From the cell containing the given text, extract its center point as [x, y] coordinate. 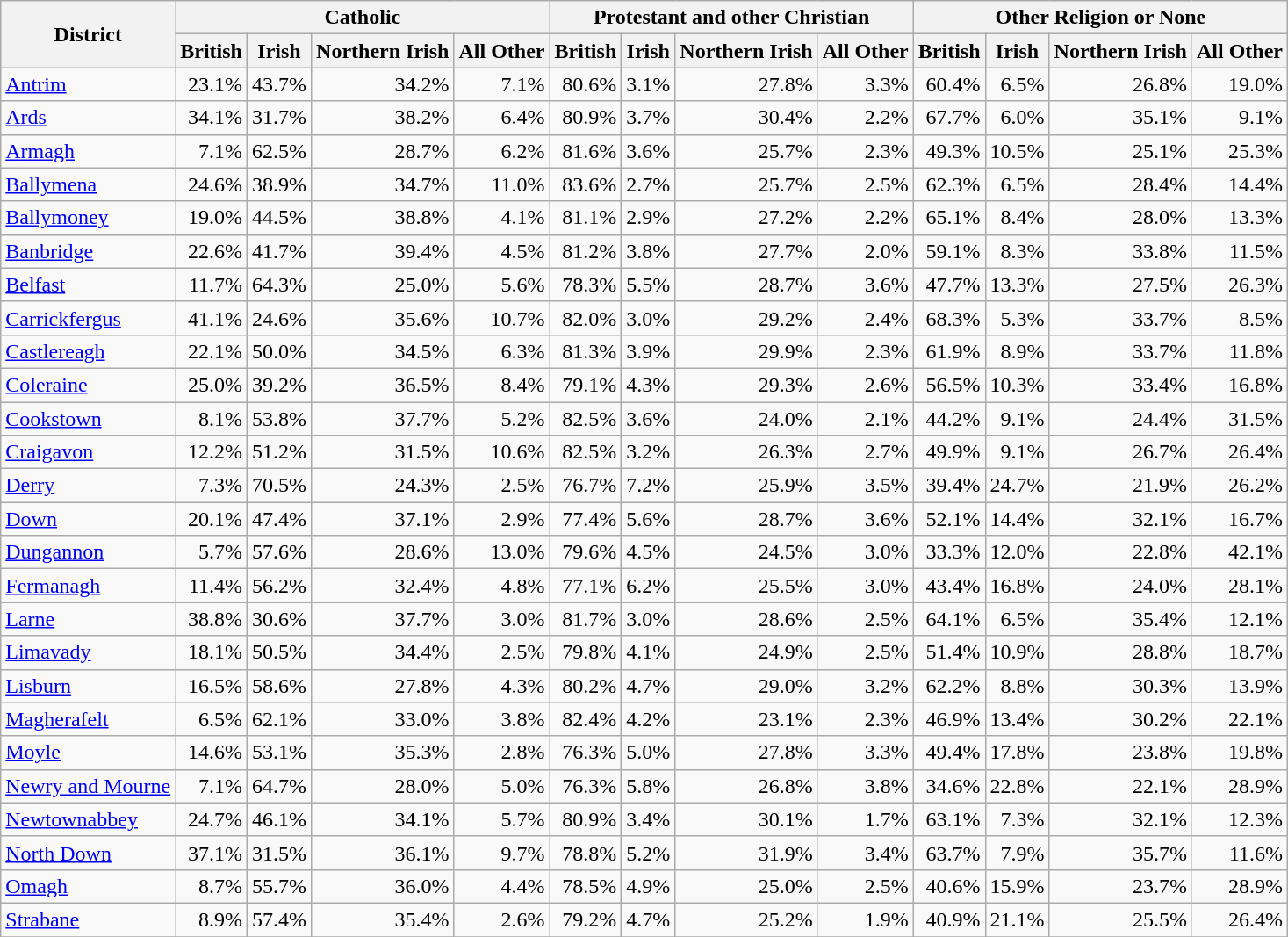
9.7% [502, 853]
30.4% [746, 118]
5.8% [648, 786]
38.9% [279, 184]
43.7% [279, 84]
55.7% [279, 886]
12.2% [212, 452]
1.9% [866, 919]
21.1% [1017, 919]
64.3% [279, 285]
78.8% [586, 853]
Larne [88, 619]
49.3% [949, 151]
24.5% [746, 552]
Belfast [88, 285]
34.2% [383, 84]
22.6% [212, 251]
62.2% [949, 686]
4.9% [648, 886]
3.5% [866, 486]
44.5% [279, 218]
34.4% [383, 652]
25.1% [1120, 151]
62.1% [279, 719]
28.4% [1120, 184]
65.1% [949, 218]
13.0% [502, 552]
Ards [88, 118]
North Down [88, 853]
Limavady [88, 652]
2.4% [866, 318]
28.1% [1240, 586]
35.7% [1120, 853]
Magherafelt [88, 719]
30.3% [1120, 686]
8.8% [1017, 686]
Newtownabbey [88, 819]
82.0% [586, 318]
50.5% [279, 652]
27.7% [746, 251]
80.2% [586, 686]
Castlereagh [88, 351]
50.0% [279, 351]
7.9% [1017, 853]
24.3% [383, 486]
60.4% [949, 84]
83.6% [586, 184]
Antrim [88, 84]
31.7% [279, 118]
25.2% [746, 919]
Banbridge [88, 251]
3.9% [648, 351]
79.6% [586, 552]
63.7% [949, 853]
Derry [88, 486]
Lisburn [88, 686]
34.5% [383, 351]
46.1% [279, 819]
52.1% [949, 519]
Craigavon [88, 452]
62.3% [949, 184]
30.6% [279, 619]
3.1% [648, 84]
10.5% [1017, 151]
20.1% [212, 519]
4.8% [502, 586]
Catholic [363, 18]
Coleraine [88, 385]
2.1% [866, 419]
23.8% [1120, 753]
11.7% [212, 285]
11.8% [1240, 351]
35.1% [1120, 118]
Down [88, 519]
18.1% [212, 652]
Other Religion or None [1100, 18]
64.7% [279, 786]
5.5% [648, 285]
81.1% [586, 218]
8.5% [1240, 318]
29.9% [746, 351]
70.5% [279, 486]
11.0% [502, 184]
30.1% [746, 819]
5.3% [1017, 318]
10.3% [1017, 385]
58.6% [279, 686]
District [88, 34]
26.2% [1240, 486]
35.3% [383, 753]
21.9% [1120, 486]
12.1% [1240, 619]
32.4% [383, 586]
62.5% [279, 151]
31.9% [746, 853]
51.2% [279, 452]
42.1% [1240, 552]
29.3% [746, 385]
Strabane [88, 919]
68.3% [949, 318]
53.8% [279, 419]
27.5% [1120, 285]
Dungannon [88, 552]
41.1% [212, 318]
16.5% [212, 686]
26.7% [1120, 452]
24.4% [1120, 419]
10.7% [502, 318]
77.4% [586, 519]
18.7% [1240, 652]
27.2% [746, 218]
12.3% [1240, 819]
25.9% [746, 486]
63.1% [949, 819]
Newry and Mourne [88, 786]
41.7% [279, 251]
36.5% [383, 385]
15.9% [1017, 886]
7.2% [648, 486]
24.9% [746, 652]
4.4% [502, 886]
76.7% [586, 486]
51.4% [949, 652]
14.6% [212, 753]
39.2% [279, 385]
53.1% [279, 753]
67.7% [949, 118]
33.0% [383, 719]
33.4% [1120, 385]
47.4% [279, 519]
10.9% [1017, 652]
49.9% [949, 452]
38.2% [383, 118]
44.2% [949, 419]
81.3% [586, 351]
25.3% [1240, 151]
57.6% [279, 552]
Armagh [88, 151]
40.9% [949, 919]
36.1% [383, 853]
16.7% [1240, 519]
81.7% [586, 619]
11.4% [212, 586]
17.8% [1017, 753]
30.2% [1120, 719]
23.7% [1120, 886]
43.4% [949, 586]
79.1% [586, 385]
59.1% [949, 251]
34.7% [383, 184]
1.7% [866, 819]
29.0% [746, 686]
11.6% [1240, 853]
79.8% [586, 652]
40.6% [949, 886]
11.5% [1240, 251]
3.7% [648, 118]
4.2% [648, 719]
6.3% [502, 351]
Omagh [88, 886]
78.3% [586, 285]
35.6% [383, 318]
13.9% [1240, 686]
29.2% [746, 318]
79.2% [586, 919]
19.8% [1240, 753]
64.1% [949, 619]
10.6% [502, 452]
8.1% [212, 419]
Moyle [88, 753]
56.5% [949, 385]
61.9% [949, 351]
57.4% [279, 919]
33.3% [949, 552]
33.8% [1120, 251]
12.0% [1017, 552]
81.6% [586, 151]
81.2% [586, 251]
36.0% [383, 886]
28.8% [1120, 652]
47.7% [949, 285]
49.4% [949, 753]
Fermanagh [88, 586]
2.8% [502, 753]
78.5% [586, 886]
Ballymena [88, 184]
82.4% [586, 719]
34.6% [949, 786]
77.1% [586, 586]
56.2% [279, 586]
Cookstown [88, 419]
Carrickfergus [88, 318]
13.4% [1017, 719]
6.0% [1017, 118]
8.7% [212, 886]
46.9% [949, 719]
2.0% [866, 251]
6.4% [502, 118]
Protestant and other Christian [731, 18]
8.3% [1017, 251]
Ballymoney [88, 218]
80.6% [586, 84]
